Output the (x, y) coordinate of the center of the cell containing the given text.  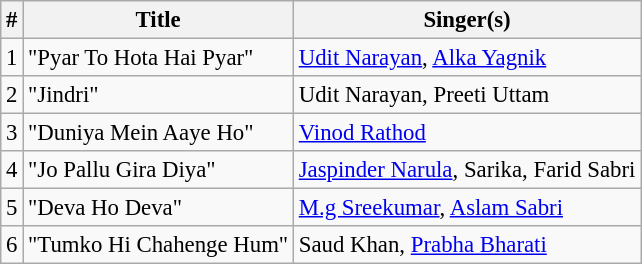
Title (158, 20)
Saud Khan, Prabha Bharati (466, 245)
2 (12, 95)
1 (12, 58)
5 (12, 208)
"Tumko Hi Chahenge Hum" (158, 245)
4 (12, 170)
Udit Narayan, Alka Yagnik (466, 58)
Vinod Rathod (466, 133)
M.g Sreekumar, Aslam Sabri (466, 208)
Udit Narayan, Preeti Uttam (466, 95)
"Duniya Mein Aaye Ho" (158, 133)
Jaspinder Narula, Sarika, Farid Sabri (466, 170)
Singer(s) (466, 20)
"Jindri" (158, 95)
"Pyar To Hota Hai Pyar" (158, 58)
"Jo Pallu Gira Diya" (158, 170)
3 (12, 133)
6 (12, 245)
"Deva Ho Deva" (158, 208)
# (12, 20)
